Pinpoint the cell where the given text exists, returning its (X, Y) midpoint coordinate. 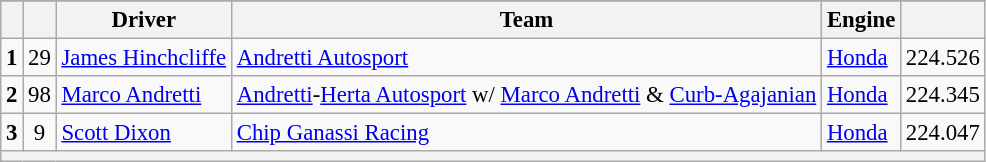
29 (40, 58)
Scott Dixon (144, 133)
224.526 (944, 58)
Andretti Autosport (526, 58)
224.345 (944, 95)
Team (526, 20)
1 (12, 58)
98 (40, 95)
Driver (144, 20)
224.047 (944, 133)
Andretti-Herta Autosport w/ Marco Andretti & Curb-Agajanian (526, 95)
2 (12, 95)
9 (40, 133)
3 (12, 133)
James Hinchcliffe (144, 58)
Marco Andretti (144, 95)
Chip Ganassi Racing (526, 133)
Engine (862, 20)
